Determine the (X, Y) coordinate at the center of the cell enclosing the given text.  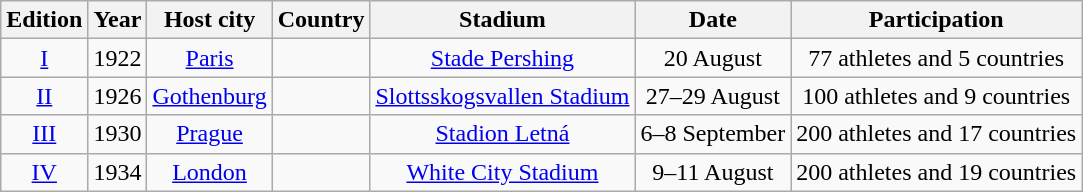
Edition (44, 20)
1922 (118, 58)
Country (321, 20)
Prague (210, 134)
II (44, 96)
Stade Pershing (502, 58)
9–11 August (713, 172)
1926 (118, 96)
IV (44, 172)
Host city (210, 20)
London (210, 172)
27–29 August (713, 96)
200 athletes and 17 countries (936, 134)
77 athletes and 5 countries (936, 58)
20 August (713, 58)
Slottsskogsvallen Stadium (502, 96)
White City Stadium (502, 172)
Year (118, 20)
Participation (936, 20)
100 athletes and 9 countries (936, 96)
6–8 September (713, 134)
200 athletes and 19 countries (936, 172)
1934 (118, 172)
Stadium (502, 20)
Date (713, 20)
I (44, 58)
1930 (118, 134)
Gothenburg (210, 96)
III (44, 134)
Paris (210, 58)
Stadion Letná (502, 134)
